Capture the cell that displays the provided text and extract its [X, Y] central coordinate. 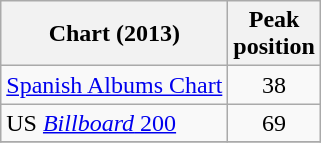
69 [274, 123]
Peakposition [274, 34]
Chart (2013) [114, 34]
US Billboard 200 [114, 123]
Spanish Albums Chart [114, 85]
38 [274, 85]
